Detect which cell encompasses the target text, then output its (X, Y) center coordinate. 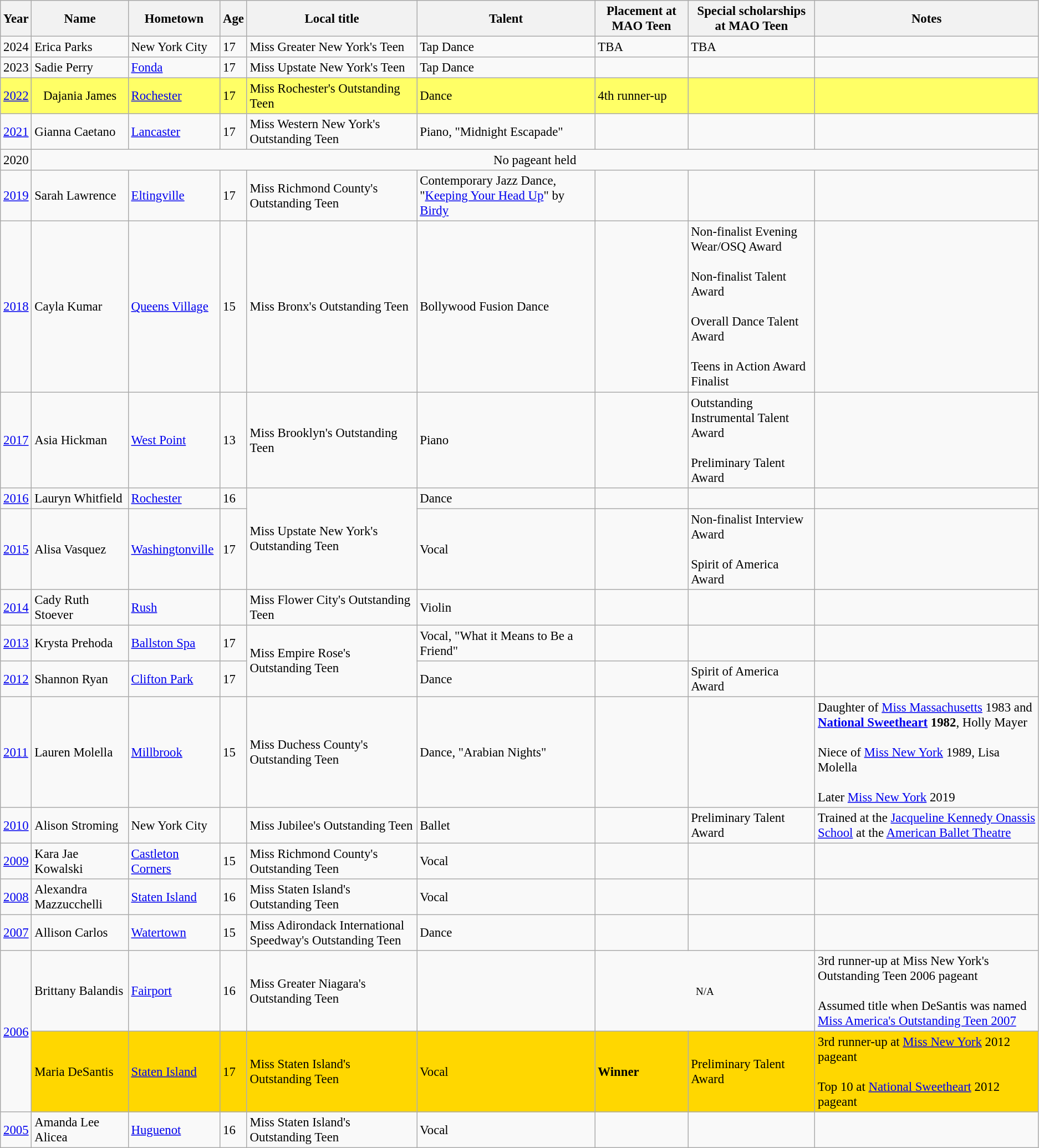
Castleton Corners (174, 861)
Fonda (174, 68)
Cayla Kumar (80, 307)
Hometown (174, 19)
Dance, "Arabian Nights" (506, 752)
Talent (506, 19)
Gianna Caetano (80, 132)
Allison Carlos (80, 933)
Ballston Spa (174, 643)
2008 (16, 897)
Miss Upstate New York's Teen (332, 68)
Watertown (174, 933)
2009 (16, 861)
Outstanding Instrumental Talent AwardPreliminary Talent Award (752, 440)
Year (16, 19)
Miss Greater Niagara's Outstanding Teen (332, 991)
Winner (641, 1072)
Brittany Balandis (80, 991)
2016 (16, 498)
N/A (705, 991)
Miss Duchess County's Outstanding Teen (332, 752)
Age (234, 19)
Miss Greater New York's Teen (332, 47)
2022 (16, 96)
Piano, "Midnight Escapade" (506, 132)
Asia Hickman (80, 440)
Alison Stroming (80, 825)
Miss Brooklyn's Outstanding Teen (332, 440)
Vocal, "What it Means to Be a Friend" (506, 643)
Washingtonville (174, 549)
Erica Parks (80, 47)
Sarah Lawrence (80, 196)
Lancaster (174, 132)
Amanda Lee Alicea (80, 1130)
Miss Adirondack International Speedway's Outstanding Teen (332, 933)
Fairport (174, 991)
2023 (16, 68)
3rd runner-up at Miss New York 2012 pageantTop 10 at National Sweetheart 2012 pageant (927, 1072)
Bollywood Fusion Dance (506, 307)
Non-finalist Interview AwardSpirit of America Award (752, 549)
2015 (16, 549)
Queens Village (174, 307)
Name (80, 19)
Local title (332, 19)
Lauryn Whitfield (80, 498)
2021 (16, 132)
Notes (927, 19)
Cady Ruth Stoever (80, 607)
Shannon Ryan (80, 679)
No pageant held (535, 160)
Miss Rochester's Outstanding Teen (332, 96)
13 (234, 440)
2006 (16, 1032)
4th runner-up (641, 96)
Miss Flower City's Outstanding Teen (332, 607)
Daughter of Miss Massachusetts 1983 and National Sweetheart 1982, Holly MayerNiece of Miss New York 1989, Lisa MolellaLater Miss New York 2019 (927, 752)
2005 (16, 1130)
Krysta Prehoda (80, 643)
Miss Upstate New York's Outstanding Teen (332, 538)
Special scholarships at MAO Teen (752, 19)
Dajania James (80, 96)
2020 (16, 160)
2014 (16, 607)
Trained at the Jacqueline Kennedy Onassis School at the American Ballet Theatre (927, 825)
Eltingville (174, 196)
2024 (16, 47)
3rd runner-up at Miss New York's Outstanding Teen 2006 pageantAssumed title when DeSantis was named Miss America's Outstanding Teen 2007 (927, 991)
2011 (16, 752)
2012 (16, 679)
Spirit of America Award (752, 679)
West Point (174, 440)
Alexandra Mazzucchelli (80, 897)
2017 (16, 440)
Maria DeSantis (80, 1072)
Clifton Park (174, 679)
Miss Western New York's Outstanding Teen (332, 132)
Alisa Vasquez (80, 549)
Miss Empire Rose's Outstanding Teen (332, 661)
Miss Jubilee's Outstanding Teen (332, 825)
Non-finalist Evening Wear/OSQ AwardNon-finalist Talent AwardOverall Dance Talent AwardTeens in Action Award Finalist (752, 307)
Sadie Perry (80, 68)
2019 (16, 196)
Ballet (506, 825)
Huguenot (174, 1130)
Placement at MAO Teen (641, 19)
Violin (506, 607)
Contemporary Jazz Dance, "Keeping Your Head Up" by Birdy (506, 196)
Millbrook (174, 752)
2018 (16, 307)
Miss Bronx's Outstanding Teen (332, 307)
2007 (16, 933)
Lauren Molella (80, 752)
2013 (16, 643)
Piano (506, 440)
Kara Jae Kowalski (80, 861)
Rush (174, 607)
2010 (16, 825)
